Detect which cell encompasses the target text, then output its (x, y) center coordinate. 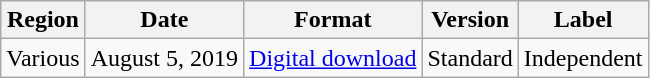
Various (43, 58)
Digital download (333, 58)
Label (583, 20)
August 5, 2019 (164, 58)
Independent (583, 58)
Standard (470, 58)
Region (43, 20)
Date (164, 20)
Version (470, 20)
Format (333, 20)
